Determine the (x, y) coordinate at the center of the cell enclosing the given text.  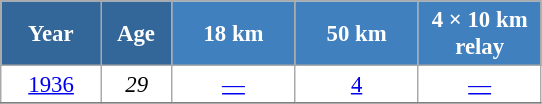
Year (52, 34)
29 (136, 85)
4 × 10 km relay (480, 34)
50 km (356, 34)
4 (356, 85)
1936 (52, 85)
Age (136, 34)
18 km (234, 34)
